Return the (X, Y) coordinate for the center point of the cell that contains the specified text.  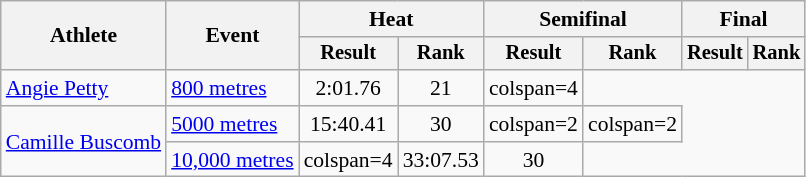
colspan=4 (534, 88)
800 metres (232, 88)
30 (441, 124)
Angie Petty (84, 88)
Camille Buscomb (84, 142)
Event (232, 36)
5000 metres (232, 124)
Semifinal (583, 19)
Athlete (84, 36)
2:01.76 (348, 88)
Heat (392, 19)
21 (441, 88)
15:40.41 (348, 124)
Final (744, 19)
